Provide the (x, y) coordinate of the cell's center where the given text is located.  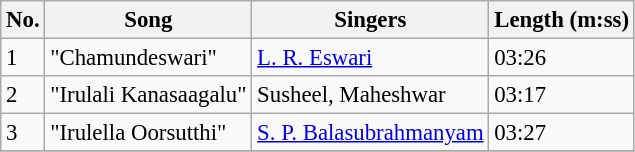
03:26 (562, 58)
3 (23, 133)
Singers (370, 20)
03:27 (562, 133)
No. (23, 20)
S. P. Balasubrahmanyam (370, 133)
Length (m:ss) (562, 20)
1 (23, 58)
2 (23, 95)
03:17 (562, 95)
Susheel, Maheshwar (370, 95)
"Irulali Kanasaagalu" (148, 95)
"Irulella Oorsutthi" (148, 133)
"Chamundeswari" (148, 58)
Song (148, 20)
L. R. Eswari (370, 58)
